Determine the (x, y) coordinate at the center of the cell enclosing the given text.  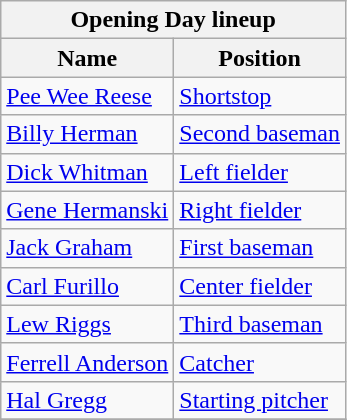
Ferrell Anderson (88, 362)
Lew Riggs (88, 324)
Carl Furillo (88, 286)
Opening Day lineup (174, 20)
Hal Gregg (88, 400)
Right fielder (260, 210)
Shortstop (260, 96)
Third baseman (260, 324)
Position (260, 58)
Billy Herman (88, 134)
Pee Wee Reese (88, 96)
Catcher (260, 362)
Name (88, 58)
Jack Graham (88, 248)
Left fielder (260, 172)
Dick Whitman (88, 172)
First baseman (260, 248)
Second baseman (260, 134)
Center fielder (260, 286)
Starting pitcher (260, 400)
Gene Hermanski (88, 210)
